Locate the cell with the specified text and output its (x, y) center coordinate. 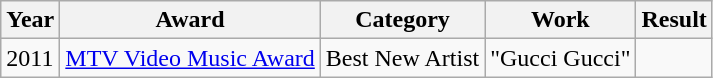
MTV Video Music Award (190, 58)
Result (674, 20)
Work (560, 20)
Award (190, 20)
Year (30, 20)
Category (402, 20)
"Gucci Gucci" (560, 58)
Best New Artist (402, 58)
2011 (30, 58)
